Detect which cell encompasses the target text, then output its [X, Y] center coordinate. 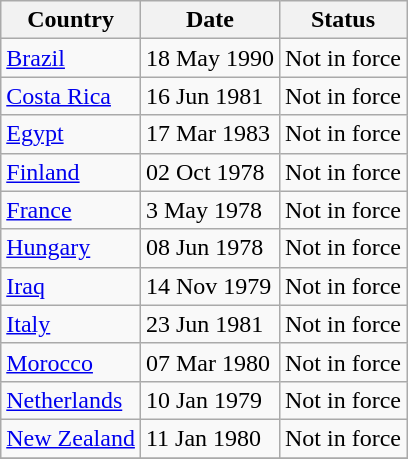
Hungary [71, 248]
08 Jun 1978 [210, 248]
02 Oct 1978 [210, 172]
17 Mar 1983 [210, 134]
Brazil [71, 58]
Morocco [71, 362]
Netherlands [71, 400]
Iraq [71, 286]
3 May 1978 [210, 210]
Finland [71, 172]
Country [71, 20]
Date [210, 20]
16 Jun 1981 [210, 96]
France [71, 210]
14 Nov 1979 [210, 286]
Status [342, 20]
Costa Rica [71, 96]
11 Jan 1980 [210, 438]
Italy [71, 324]
New Zealand [71, 438]
07 Mar 1980 [210, 362]
Egypt [71, 134]
10 Jan 1979 [210, 400]
18 May 1990 [210, 58]
23 Jun 1981 [210, 324]
